For the text-containing cell, return its midpoint in [x, y] coordinate format. 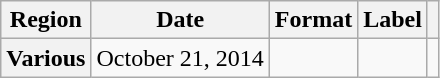
Region [46, 20]
Format [313, 20]
Various [46, 58]
Label [393, 20]
October 21, 2014 [180, 58]
Date [180, 20]
